Return the [x, y] coordinate for the center point of the cell that contains the specified text.  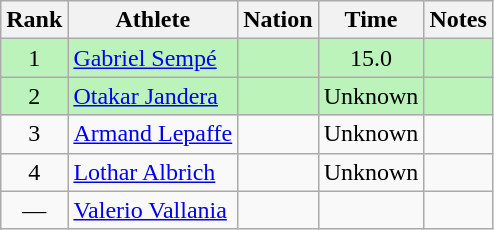
Armand Lepaffe [153, 134]
Nation [278, 20]
Notes [458, 20]
2 [34, 96]
Otakar Jandera [153, 96]
Gabriel Sempé [153, 58]
15.0 [371, 58]
Time [371, 20]
1 [34, 58]
Valerio Vallania [153, 210]
Athlete [153, 20]
3 [34, 134]
— [34, 210]
4 [34, 172]
Rank [34, 20]
Lothar Albrich [153, 172]
